For the text-containing cell, return its midpoint in [X, Y] coordinate format. 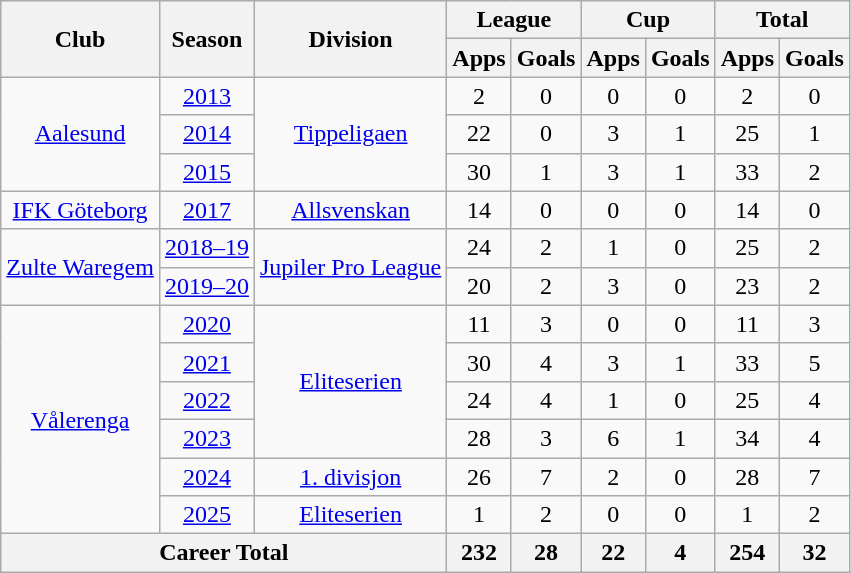
26 [479, 477]
2024 [206, 477]
34 [747, 438]
2014 [206, 134]
2013 [206, 96]
Allsvenskan [350, 210]
2022 [206, 400]
1. divisjon [350, 477]
Cup [648, 20]
Jupiler Pro League [350, 267]
23 [747, 286]
Tippeligaen [350, 134]
IFK Göteborg [80, 210]
Zulte Waregem [80, 267]
254 [747, 553]
5 [815, 362]
2020 [206, 324]
2017 [206, 210]
2025 [206, 515]
Division [350, 39]
2015 [206, 172]
League [514, 20]
20 [479, 286]
2023 [206, 438]
Vålerenga [80, 419]
2018–19 [206, 248]
2021 [206, 362]
Career Total [224, 553]
2019–20 [206, 286]
6 [613, 438]
Total [782, 20]
Club [80, 39]
232 [479, 553]
32 [815, 553]
Season [206, 39]
Aalesund [80, 134]
